Pinpoint the cell where the given text exists, returning its (x, y) midpoint coordinate. 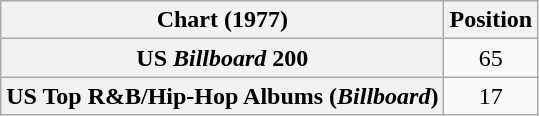
Chart (1977) (222, 20)
US Billboard 200 (222, 58)
65 (491, 58)
US Top R&B/Hip-Hop Albums (Billboard) (222, 96)
Position (491, 20)
17 (491, 96)
